Find where the given text appears and provide that cell's center as (X, Y) coordinate. 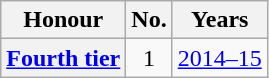
Honour (64, 20)
Years (220, 20)
No. (149, 20)
2014–15 (220, 58)
1 (149, 58)
Fourth tier (64, 58)
